Extract the [x, y] coordinate from the center of the cell holding the provided text.  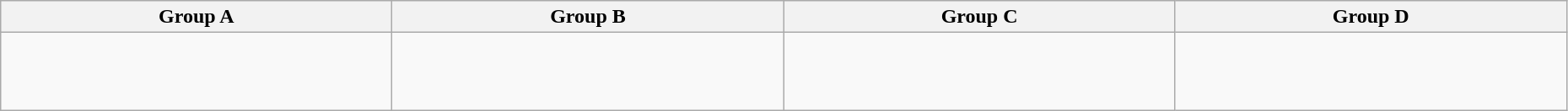
Group A [197, 17]
Group B [588, 17]
Group D [1371, 17]
Group C [979, 17]
